Detect which cell encompasses the target text, then output its [x, y] center coordinate. 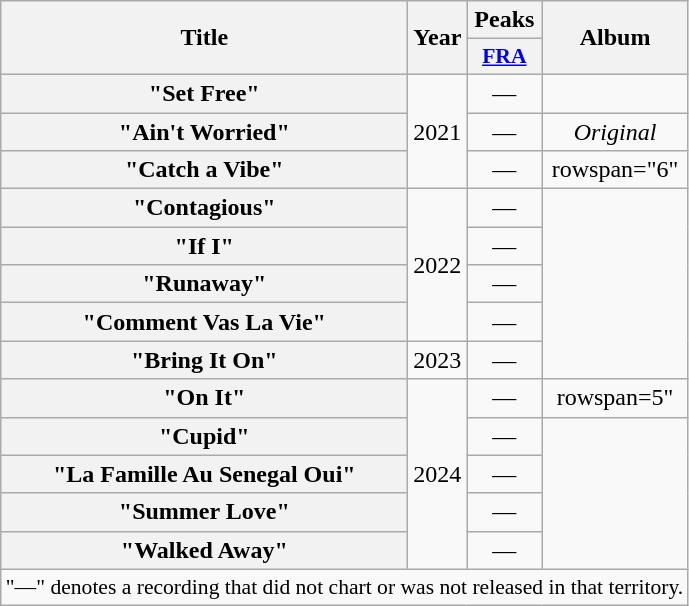
"Ain't Worried" [204, 131]
Title [204, 38]
"Runaway" [204, 284]
"Bring It On" [204, 360]
"Catch a Vibe" [204, 170]
"If I" [204, 246]
"Walked Away" [204, 550]
"On It" [204, 398]
Album [615, 38]
2023 [438, 360]
"Cupid" [204, 436]
"Set Free" [204, 93]
2024 [438, 474]
"Comment Vas La Vie" [204, 322]
"—" denotes a recording that did not chart or was not released in that territory. [345, 587]
2021 [438, 131]
"Summer Love" [204, 512]
"La Famille Au Senegal Oui" [204, 474]
Original [615, 131]
Peaks [504, 20]
FRA [504, 57]
2022 [438, 265]
rowspan=5" [615, 398]
rowspan="6" [615, 170]
Year [438, 38]
"Contagious" [204, 208]
